Output the (X, Y) coordinate of the center of the cell containing the given text.  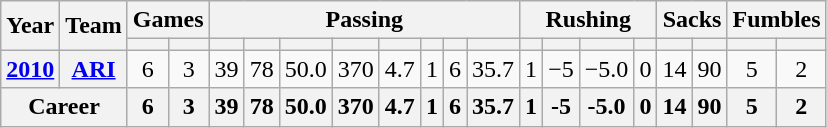
Fumbles (776, 20)
ARI (94, 69)
−5 (562, 69)
Games (168, 20)
Career (64, 107)
-5 (562, 107)
2010 (30, 69)
-5.0 (606, 107)
Sacks (692, 20)
−5.0 (606, 69)
Year (30, 26)
Rushing (588, 20)
Team (94, 26)
Passing (364, 20)
